From the cell containing the given text, extract its center point as [x, y] coordinate. 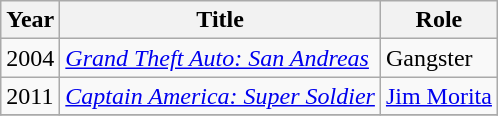
Grand Theft Auto: San Andreas [220, 58]
Role [438, 20]
Captain America: Super Soldier [220, 96]
Jim Morita [438, 96]
Gangster [438, 58]
2011 [30, 96]
2004 [30, 58]
Year [30, 20]
Title [220, 20]
